Provide the [X, Y] coordinate of the cell's center where the given text is located.  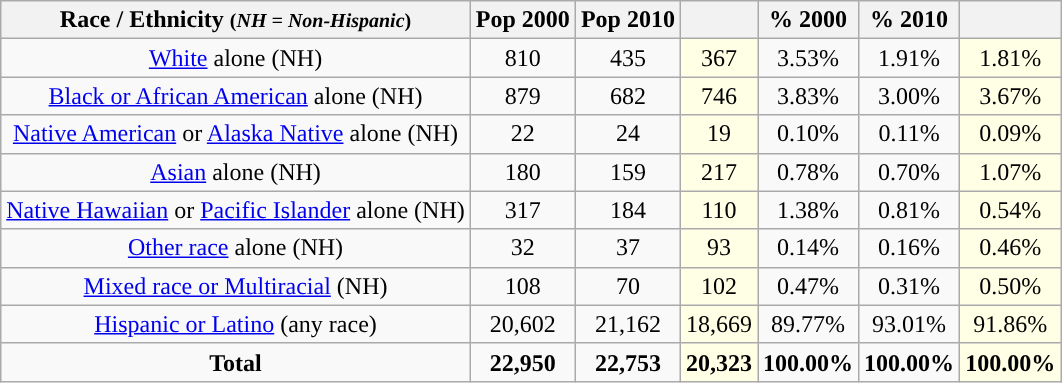
3.83% [808, 96]
0.70% [910, 172]
21,162 [628, 324]
180 [522, 172]
93 [718, 248]
20,602 [522, 324]
879 [522, 96]
0.31% [910, 286]
Total [236, 362]
110 [718, 210]
682 [628, 96]
108 [522, 286]
0.09% [1010, 134]
91.86% [1010, 324]
Pop 2010 [628, 20]
19 [718, 134]
22,753 [628, 362]
Other race alone (NH) [236, 248]
3.00% [910, 96]
0.78% [808, 172]
93.01% [910, 324]
1.81% [1010, 58]
70 [628, 286]
1.07% [1010, 172]
24 [628, 134]
37 [628, 248]
Asian alone (NH) [236, 172]
1.91% [910, 58]
22 [522, 134]
Hispanic or Latino (any race) [236, 324]
22,950 [522, 362]
0.16% [910, 248]
0.47% [808, 286]
0.11% [910, 134]
746 [718, 96]
89.77% [808, 324]
Native Hawaiian or Pacific Islander alone (NH) [236, 210]
Pop 2000 [522, 20]
367 [718, 58]
3.67% [1010, 96]
435 [628, 58]
0.14% [808, 248]
% 2000 [808, 20]
0.10% [808, 134]
102 [718, 286]
0.81% [910, 210]
White alone (NH) [236, 58]
32 [522, 248]
Native American or Alaska Native alone (NH) [236, 134]
Race / Ethnicity (NH = Non-Hispanic) [236, 20]
0.46% [1010, 248]
810 [522, 58]
3.53% [808, 58]
Black or African American alone (NH) [236, 96]
317 [522, 210]
20,323 [718, 362]
0.50% [1010, 286]
184 [628, 210]
18,669 [718, 324]
159 [628, 172]
Mixed race or Multiracial (NH) [236, 286]
1.38% [808, 210]
217 [718, 172]
% 2010 [910, 20]
0.54% [1010, 210]
